Return the (X, Y) coordinate for the center point of the cell that contains the specified text.  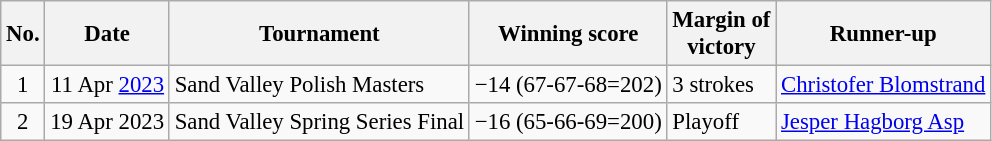
Date (107, 34)
Runner-up (884, 34)
Christofer Blomstrand (884, 85)
3 strokes (722, 85)
Sand Valley Spring Series Final (319, 122)
Margin ofvictory (722, 34)
Jesper Hagborg Asp (884, 122)
2 (23, 122)
Tournament (319, 34)
Sand Valley Polish Masters (319, 85)
−16 (65-66-69=200) (568, 122)
19 Apr 2023 (107, 122)
Playoff (722, 122)
1 (23, 85)
−14 (67-67-68=202) (568, 85)
Winning score (568, 34)
No. (23, 34)
11 Apr 2023 (107, 85)
